Return the (x, y) coordinate for the center point of the cell that contains the specified text.  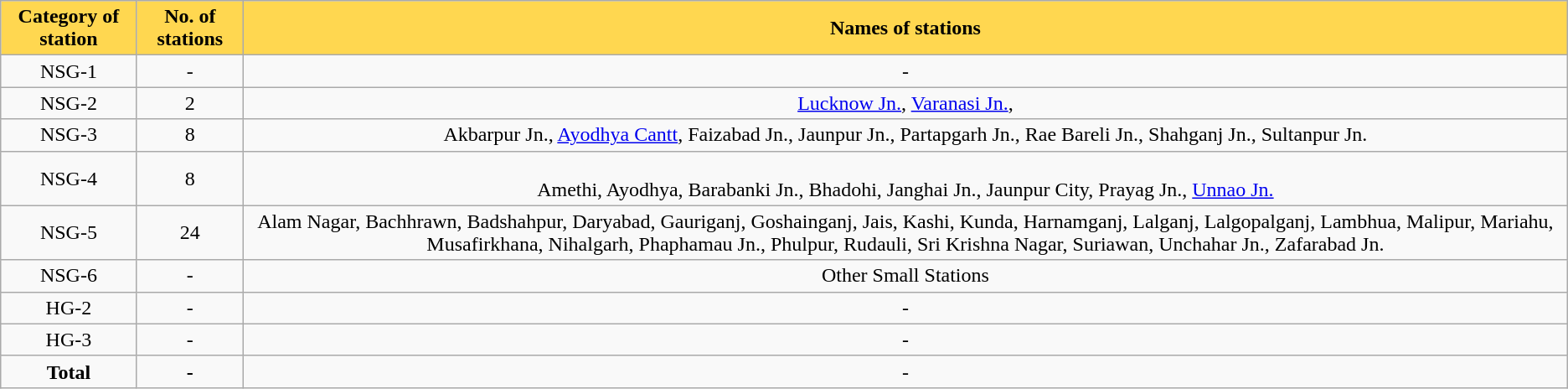
Amethi, Ayodhya, Barabanki Jn., Bhadohi, Janghai Jn., Jaunpur City, Prayag Jn., Unnao Jn. (906, 178)
24 (189, 233)
HG-3 (69, 340)
NSG-2 (69, 103)
NSG-1 (69, 71)
Lucknow Jn., Varanasi Jn., (906, 103)
NSG-6 (69, 276)
NSG-3 (69, 135)
Names of stations (906, 29)
2 (189, 103)
Akbarpur Jn., Ayodhya Cantt, Faizabad Jn., Jaunpur Jn., Partapgarh Jn., Rae Bareli Jn., Shahganj Jn., Sultanpur Jn. (906, 135)
Total (69, 371)
HG-2 (69, 308)
No. of stations (189, 29)
NSG-5 (69, 233)
Category of station (69, 29)
NSG-4 (69, 178)
Other Small Stations (906, 276)
